Identify which cell holds the provided text, then report its [x, y] central coordinate. 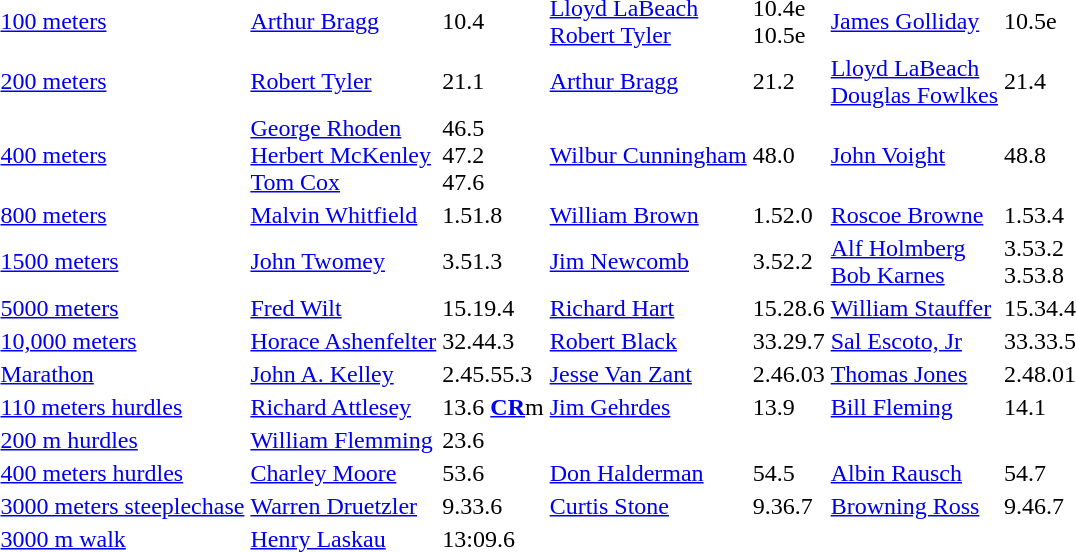
13.6 CRm [493, 407]
Curtis Stone [648, 506]
46.547.247.6 [493, 155]
Jim Gehrdes [648, 407]
2.45.55.3 [493, 374]
33.29.7 [788, 341]
Bill Fleming [914, 407]
Don Halderman [648, 473]
John Voight [914, 155]
1.51.8 [493, 215]
9.36.7 [788, 506]
Jim Newcomb [648, 262]
2.46.03 [788, 374]
William Stauffer [914, 308]
George Rhoden Herbert McKenley Tom Cox [344, 155]
John Twomey [344, 262]
15.28.6 [788, 308]
32.44.3 [493, 341]
21.2 [788, 82]
Sal Escoto, Jr [914, 341]
William Brown [648, 215]
Horace Ashenfelter [344, 341]
23.6 [493, 440]
53.6 [493, 473]
Richard Attlesey [344, 407]
William Flemming [344, 440]
9.33.6 [493, 506]
Wilbur Cunningham [648, 155]
Arthur Bragg [648, 82]
3.51.3 [493, 262]
3.52.2 [788, 262]
54.5 [788, 473]
Lloyd LaBeach Douglas Fowlkes [914, 82]
21.1 [493, 82]
Jesse Van Zant [648, 374]
Albin Rausch [914, 473]
15.19.4 [493, 308]
Robert Tyler [344, 82]
Fred Wilt [344, 308]
1.52.0 [788, 215]
Warren Druetzler [344, 506]
Roscoe Browne [914, 215]
Charley Moore [344, 473]
48.0 [788, 155]
Richard Hart [648, 308]
13.9 [788, 407]
Browning Ross [914, 506]
Malvin Whitfield [344, 215]
Thomas Jones [914, 374]
Alf Holmberg Bob Karnes [914, 262]
Robert Black [648, 341]
John A. Kelley [344, 374]
